Search for the cell housing the specified text and yield its (x, y) center coordinate. 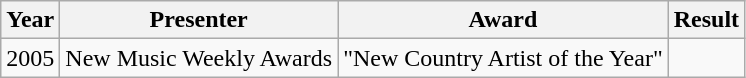
"New Country Artist of the Year" (504, 58)
Presenter (199, 20)
Year (30, 20)
Result (706, 20)
2005 (30, 58)
Award (504, 20)
New Music Weekly Awards (199, 58)
